Search for the cell housing the specified text and yield its (x, y) center coordinate. 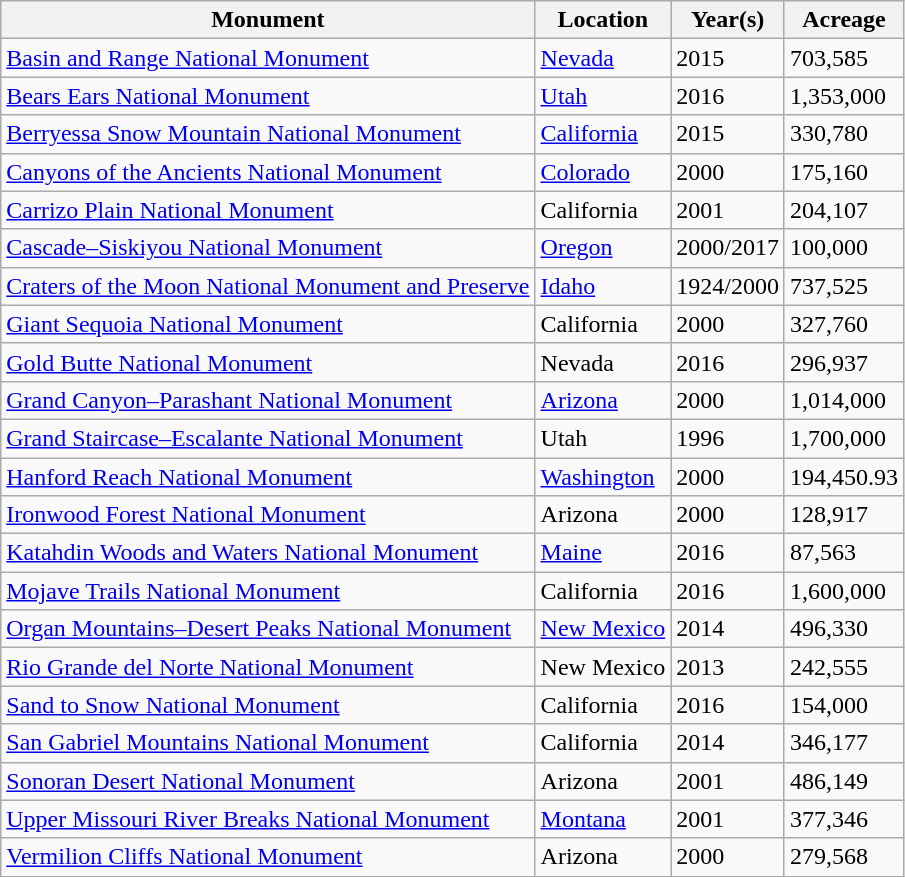
377,346 (844, 819)
Monument (268, 20)
Cascade–Siskiyou National Monument (268, 248)
Grand Staircase–Escalante National Monument (268, 438)
Sand to Snow National Monument (268, 705)
Mojave Trails National Monument (268, 591)
1,353,000 (844, 96)
Acreage (844, 20)
2000/2017 (728, 248)
Oregon (603, 248)
Location (603, 20)
1,014,000 (844, 400)
Maine (603, 553)
703,585 (844, 58)
Craters of the Moon National Monument and Preserve (268, 286)
204,107 (844, 210)
154,000 (844, 705)
128,917 (844, 515)
1996 (728, 438)
Grand Canyon–Parashant National Monument (268, 400)
Canyons of the Ancients National Monument (268, 172)
1924/2000 (728, 286)
Gold Butte National Monument (268, 362)
Upper Missouri River Breaks National Monument (268, 819)
Montana (603, 819)
Giant Sequoia National Monument (268, 324)
175,160 (844, 172)
San Gabriel Mountains National Monument (268, 743)
Hanford Reach National Monument (268, 477)
Bears Ears National Monument (268, 96)
100,000 (844, 248)
Basin and Range National Monument (268, 58)
330,780 (844, 134)
242,555 (844, 667)
Vermilion Cliffs National Monument (268, 857)
Idaho (603, 286)
Year(s) (728, 20)
Organ Mountains–Desert Peaks National Monument (268, 629)
Colorado (603, 172)
486,149 (844, 781)
296,937 (844, 362)
2013 (728, 667)
279,568 (844, 857)
1,600,000 (844, 591)
737,525 (844, 286)
Ironwood Forest National Monument (268, 515)
1,700,000 (844, 438)
346,177 (844, 743)
Washington (603, 477)
194,450.93 (844, 477)
Carrizo Plain National Monument (268, 210)
496,330 (844, 629)
Berryessa Snow Mountain National Monument (268, 134)
Rio Grande del Norte National Monument (268, 667)
Katahdin Woods and Waters National Monument (268, 553)
87,563 (844, 553)
Sonoran Desert National Monument (268, 781)
327,760 (844, 324)
